Extract the [X, Y] coordinate from the center of the cell holding the provided text.  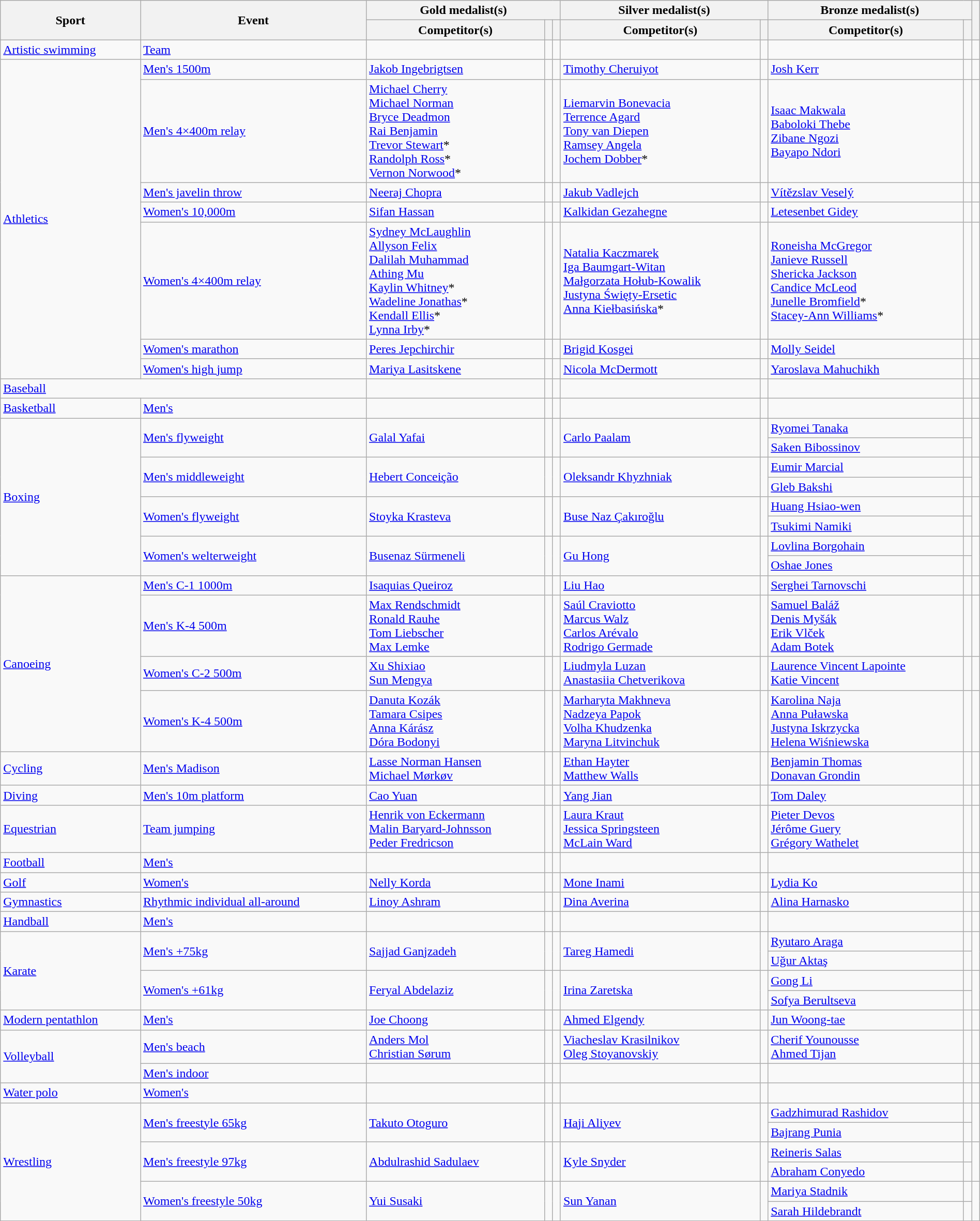
Handball [70, 922]
Feryal Abdelaziz [456, 990]
Karolina NajaAnna PuławskaJustyna IskrzyckaHelena Wiśniewska [866, 721]
Carlo Paalam [660, 437]
Pieter DevosJérôme GueryGrégory Wathelet [866, 829]
Water polo [70, 1093]
Basketball [70, 408]
Sajjad Ganjzadeh [456, 951]
Women's flyweight [253, 516]
Neeraj Chopra [456, 192]
Modern pentathlon [70, 1020]
Cao Yuan [456, 795]
Cycling [70, 768]
Abdulrashid Sadulaev [456, 1162]
Letesenbet Gidey [866, 212]
Sydney McLaughlinAllyson FelixDalilah MuhammadAthing MuKaylin Whitney*Wadeline Jonathas*Kendall Ellis*Lynna Irby* [456, 280]
Sun Yanan [660, 1201]
Men's beach [253, 1046]
Team jumping [253, 829]
Serghei Tarnovschi [866, 585]
Brigid Kosgei [660, 349]
Huang Hsiao-wen [866, 507]
Molly Seidel [866, 349]
Mone Inami [660, 882]
Nicola McDermott [660, 369]
Roneisha McGregorJanieve RussellShericka JacksonCandice McLeodJunelle Bromfield*Stacey-Ann Williams* [866, 280]
Rhythmic individual all-around [253, 902]
Xu Shixiao Sun Mengya [456, 673]
Equestrian [70, 829]
Mariya Stadnik [866, 1191]
Isaac MakwalaBaboloki ThebeZibane NgoziBayapo Ndori [866, 131]
Gadzhimurad Rashidov [866, 1112]
Ryutaro Araga [866, 941]
Men's 1500m [253, 69]
Peres Jepchirchir [456, 349]
Kalkidan Gezahegne [660, 212]
Women's 10,000m [253, 212]
Gleb Bakshi [866, 487]
Men's +75kg [253, 951]
Canoeing [70, 664]
Karate [70, 971]
Ryomei Tanaka [866, 428]
Bajrang Punia [866, 1132]
Oleksandr Khyzhniak [660, 477]
Artistic swimming [70, 50]
Josh Kerr [866, 69]
Natalia KaczmarekIga Baumgart-WitanMałgorzata Hołub-KowalikJustyna Święty-ErseticAnna Kiełbasińska* [660, 280]
Irina Zaretska [660, 990]
Diving [70, 795]
Alina Harnasko [866, 902]
Nelly Korda [456, 882]
Mariya Lasitskene [456, 369]
Galal Yafai [456, 437]
Football [70, 862]
Men's K-4 500m [253, 625]
Gu Hong [660, 556]
Tsukimi Namiki [866, 526]
Anders MolChristian Sørum [456, 1046]
Buse Naz Çakıroğlu [660, 516]
Ethan HayterMatthew Walls [660, 768]
Michael CherryMichael NormanBryce DeadmonRai BenjaminTrevor Stewart*Randolph Ross*Vernon Norwood* [456, 131]
Tareg Hamedi [660, 951]
Women's freestyle 50kg [253, 1201]
Vítězslav Veselý [866, 192]
Eumir Marcial [866, 467]
Saúl CraviottoMarcus WalzCarlos ArévaloRodrigo Germade [660, 625]
Viacheslav KrasilnikovOleg Stoyanovskiy [660, 1046]
Men's 4×400m relay [253, 131]
Linoy Ashram [456, 902]
Sport [70, 20]
Oshae Jones [866, 566]
Sofya Berultseva [866, 1000]
Hebert Conceição [456, 477]
Cherif YounousseAhmed Tijan [866, 1046]
Lovlina Borgohain [866, 546]
Gymnastics [70, 902]
Lydia Ko [866, 882]
Yang Jian [660, 795]
Benjamin ThomasDonavan Grondin [866, 768]
Women's +61kg [253, 990]
Men's freestyle 65kg [253, 1122]
Tom Daley [866, 795]
Golf [70, 882]
Baseball [183, 388]
Men's indoor [253, 1073]
Liu Hao [660, 585]
Men's C-1 1000m [253, 585]
Boxing [70, 496]
Men's javelin throw [253, 192]
Lasse Norman HansenMichael Mørkøv [456, 768]
Jakob Ingebrigtsen [456, 69]
Women's 4×400m relay [253, 280]
Women's K-4 500m [253, 721]
Sifan Hassan [456, 212]
Men's middleweight [253, 477]
Timothy Cheruiyot [660, 69]
Takuto Otoguro [456, 1122]
Henrik von EckermannMalin Baryard-JohnssonPeder Fredricson [456, 829]
Gold medalist(s) [464, 10]
Dina Averina [660, 902]
Women's marathon [253, 349]
Marharyta MakhnevaNadzeya PapokVolha KhudzenkaMaryna Litvinchuk [660, 721]
Stoyka Krasteva [456, 516]
Gong Li [866, 981]
Women's high jump [253, 369]
Abraham Conyedo [866, 1171]
Silver medalist(s) [664, 10]
Laura KrautJessica SpringsteenMcLain Ward [660, 829]
Jun Woong-tae [866, 1020]
Uğur Aktaş [866, 961]
Liemarvin BonevaciaTerrence AgardTony van DiepenRamsey AngelaJochem Dobber* [660, 131]
Volleyball [70, 1057]
Yui Susaki [456, 1201]
Reineris Salas [866, 1152]
Saken Bibossinov [866, 448]
Event [253, 20]
Joe Choong [456, 1020]
Men's 10m platform [253, 795]
Men's Madison [253, 768]
Sarah Hildebrandt [866, 1211]
Ahmed Elgendy [660, 1020]
Men's freestyle 97kg [253, 1162]
Athletics [70, 219]
Busenaz Sürmeneli [456, 556]
Women's welterweight [253, 556]
Bronze medalist(s) [870, 10]
Wrestling [70, 1162]
Kyle Snyder [660, 1162]
Danuta KozákTamara CsipesAnna KárászDóra Bodonyi [456, 721]
Yaroslava Mahuchikh [866, 369]
Men's flyweight [253, 437]
Haji Aliyev [660, 1122]
Women's C-2 500m [253, 673]
Laurence Vincent Lapointe Katie Vincent [866, 673]
Isaquias Queiroz [456, 585]
Jakub Vadlejch [660, 192]
Max RendschmidtRonald RauheTom LiebscherMax Lemke [456, 625]
Liudmyla Luzan Anastasiia Chetverikova [660, 673]
Team [253, 50]
Samuel BalážDenis MyšákErik VlčekAdam Botek [866, 625]
